Extract the (X, Y) coordinate from the center of the cell holding the provided text.  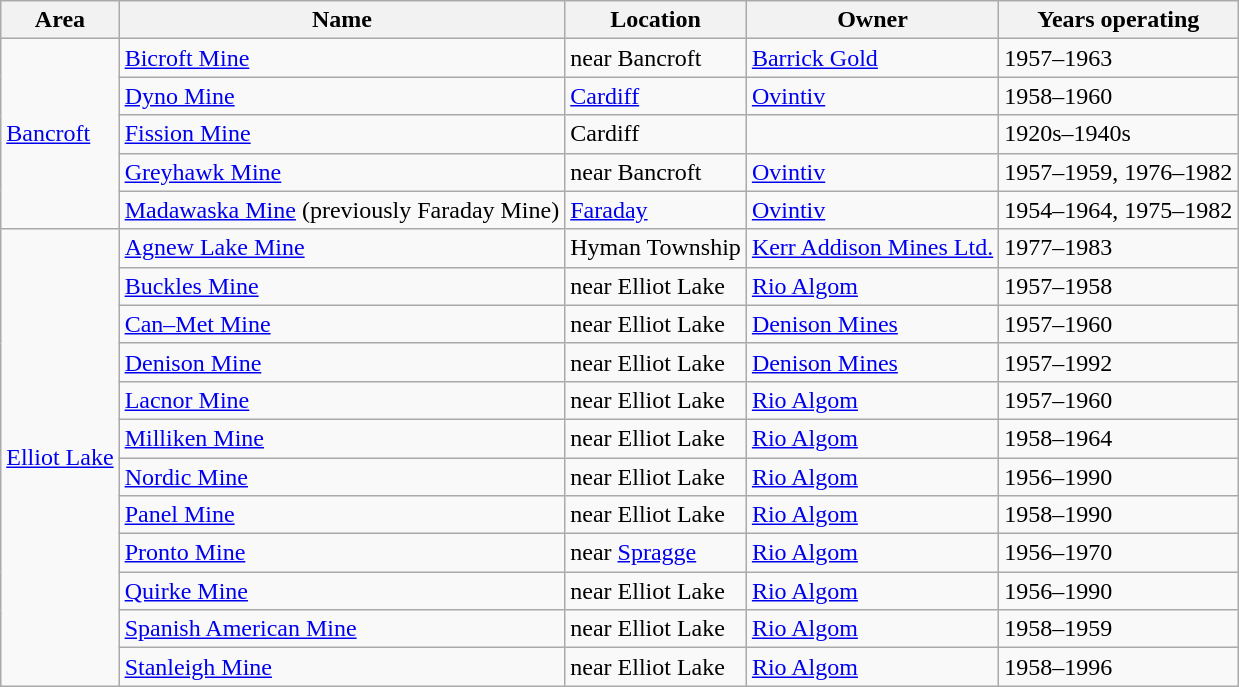
Panel Mine (342, 515)
1957–1959, 1976–1982 (1118, 172)
Location (656, 20)
Barrick Gold (872, 58)
1958–1959 (1118, 629)
Stanleigh Mine (342, 667)
Can–Met Mine (342, 324)
Greyhawk Mine (342, 172)
1958–1990 (1118, 515)
Kerr Addison Mines Ltd. (872, 248)
Quirke Mine (342, 591)
Name (342, 20)
Hyman Township (656, 248)
Nordic Mine (342, 477)
1957–1963 (1118, 58)
Dyno Mine (342, 96)
Area (60, 20)
1956–1970 (1118, 553)
Elliot Lake (60, 458)
Years operating (1118, 20)
1977–1983 (1118, 248)
1958–1964 (1118, 438)
Buckles Mine (342, 286)
Madawaska Mine (previously Faraday Mine) (342, 210)
Bancroft (60, 134)
near Spragge (656, 553)
Denison Mine (342, 362)
Pronto Mine (342, 553)
Lacnor Mine (342, 400)
1957–1992 (1118, 362)
1920s–1940s (1118, 134)
1957–1958 (1118, 286)
1958–1996 (1118, 667)
Fission Mine (342, 134)
1958–1960 (1118, 96)
1954–1964, 1975–1982 (1118, 210)
Faraday (656, 210)
Milliken Mine (342, 438)
Owner (872, 20)
Spanish American Mine (342, 629)
Agnew Lake Mine (342, 248)
Bicroft Mine (342, 58)
